Pinpoint the cell where the given text exists, returning its [X, Y] midpoint coordinate. 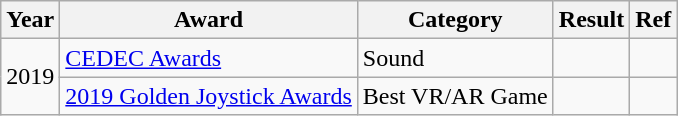
Year [30, 20]
Sound [455, 58]
Result [591, 20]
2019 Golden Joystick Awards [209, 96]
Best VR/AR Game [455, 96]
Ref [654, 20]
Category [455, 20]
CEDEC Awards [209, 58]
Award [209, 20]
2019 [30, 77]
